Detect which cell encompasses the target text, then output its (X, Y) center coordinate. 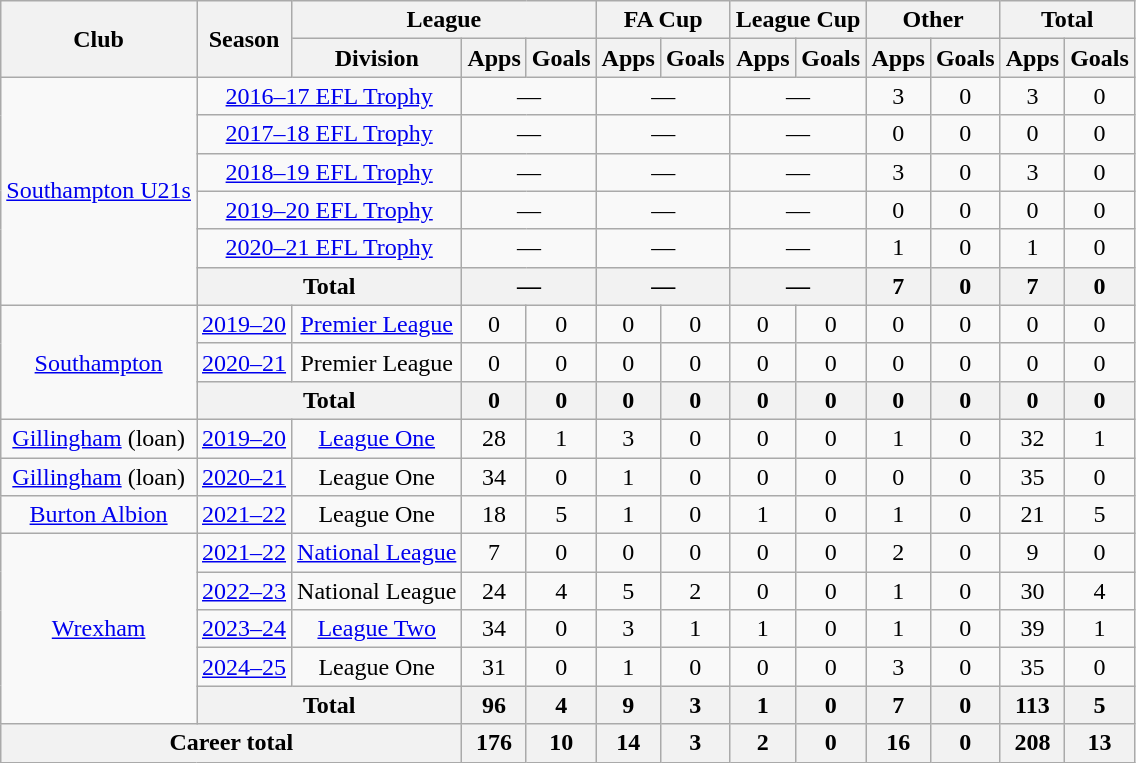
League Cup (798, 20)
Southampton (99, 362)
Club (99, 39)
League Two (377, 629)
16 (898, 743)
113 (1032, 705)
21 (1032, 515)
FA Cup (663, 20)
13 (1100, 743)
10 (561, 743)
Season (244, 39)
Southampton U21s (99, 191)
14 (628, 743)
176 (494, 743)
League (444, 20)
Wrexham (99, 629)
2024–25 (244, 667)
2018–19 EFL Trophy (328, 172)
2023–24 (244, 629)
2019–20 EFL Trophy (328, 210)
2022–23 (244, 591)
Other (933, 20)
Career total (232, 743)
208 (1032, 743)
32 (1032, 438)
31 (494, 667)
30 (1032, 591)
24 (494, 591)
Burton Albion (99, 515)
18 (494, 515)
Division (377, 58)
96 (494, 705)
2016–17 EFL Trophy (328, 96)
2017–18 EFL Trophy (328, 134)
39 (1032, 629)
2020–21 EFL Trophy (328, 248)
28 (494, 438)
